Output the [X, Y] coordinate of the center of the cell containing the given text.  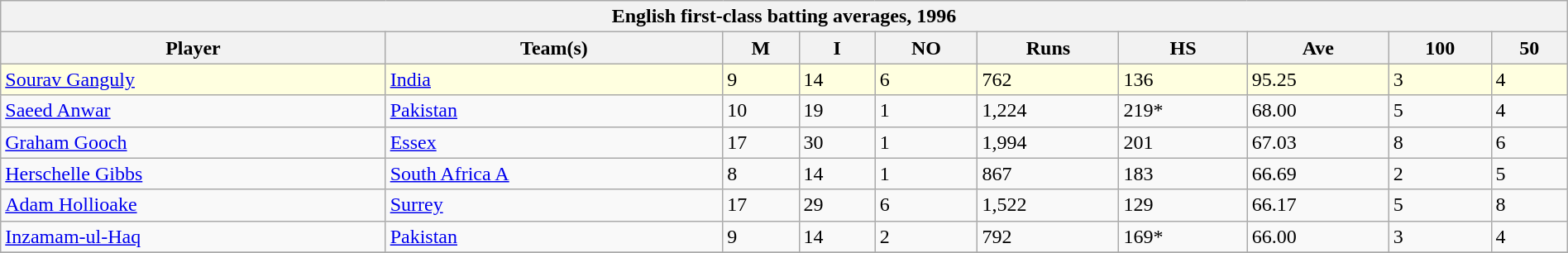
Runs [1049, 48]
50 [1529, 48]
792 [1049, 236]
136 [1183, 79]
1,224 [1049, 111]
219* [1183, 111]
66.00 [1318, 236]
South Africa A [554, 174]
68.00 [1318, 111]
100 [1440, 48]
10 [761, 111]
183 [1183, 174]
Graham Gooch [194, 142]
M [761, 48]
29 [837, 205]
129 [1183, 205]
India [554, 79]
Essex [554, 142]
Inzamam-ul-Haq [194, 236]
19 [837, 111]
Adam Hollioake [194, 205]
Player [194, 48]
67.03 [1318, 142]
Herschelle Gibbs [194, 174]
95.25 [1318, 79]
Sourav Ganguly [194, 79]
HS [1183, 48]
762 [1049, 79]
Team(s) [554, 48]
1,994 [1049, 142]
169* [1183, 236]
867 [1049, 174]
66.17 [1318, 205]
201 [1183, 142]
I [837, 48]
1,522 [1049, 205]
Surrey [554, 205]
NO [926, 48]
Ave [1318, 48]
66.69 [1318, 174]
30 [837, 142]
English first-class batting averages, 1996 [784, 17]
Saeed Anwar [194, 111]
